Locate the cell with the specified text and output its (X, Y) center coordinate. 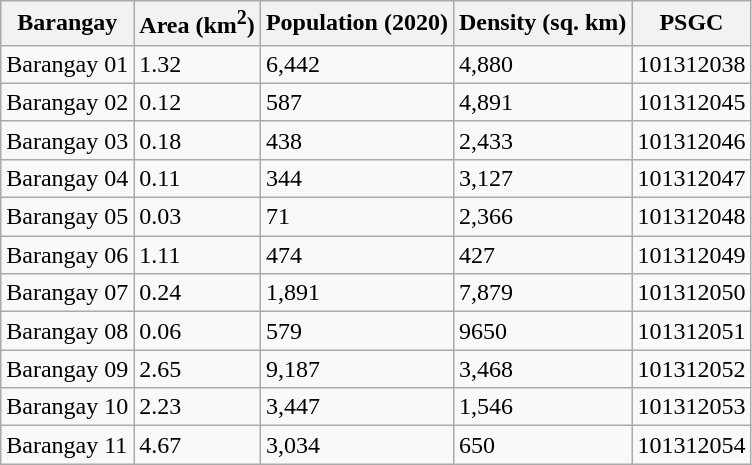
9650 (542, 331)
7,879 (542, 293)
587 (356, 102)
2,366 (542, 217)
Barangay 09 (68, 369)
650 (542, 445)
Barangay 05 (68, 217)
427 (542, 255)
101312049 (692, 255)
438 (356, 140)
1.11 (198, 255)
344 (356, 178)
101312046 (692, 140)
4.67 (198, 445)
71 (356, 217)
1,891 (356, 293)
4,891 (542, 102)
0.18 (198, 140)
4,880 (542, 64)
101312052 (692, 369)
101312053 (692, 407)
1.32 (198, 64)
Barangay 01 (68, 64)
9,187 (356, 369)
579 (356, 331)
101312047 (692, 178)
0.24 (198, 293)
101312051 (692, 331)
Barangay 11 (68, 445)
Barangay 04 (68, 178)
6,442 (356, 64)
3,447 (356, 407)
0.06 (198, 331)
Area (km2) (198, 24)
Barangay 06 (68, 255)
2,433 (542, 140)
3,034 (356, 445)
101312045 (692, 102)
PSGC (692, 24)
Barangay 07 (68, 293)
0.12 (198, 102)
Barangay 03 (68, 140)
1,546 (542, 407)
3,468 (542, 369)
0.11 (198, 178)
101312038 (692, 64)
Barangay 10 (68, 407)
Barangay (68, 24)
0.03 (198, 217)
Barangay 02 (68, 102)
474 (356, 255)
101312054 (692, 445)
Barangay 08 (68, 331)
2.65 (198, 369)
Population (2020) (356, 24)
Density (sq. km) (542, 24)
101312050 (692, 293)
3,127 (542, 178)
2.23 (198, 407)
101312048 (692, 217)
